Return the [X, Y] coordinate for the center point of the cell that contains the specified text.  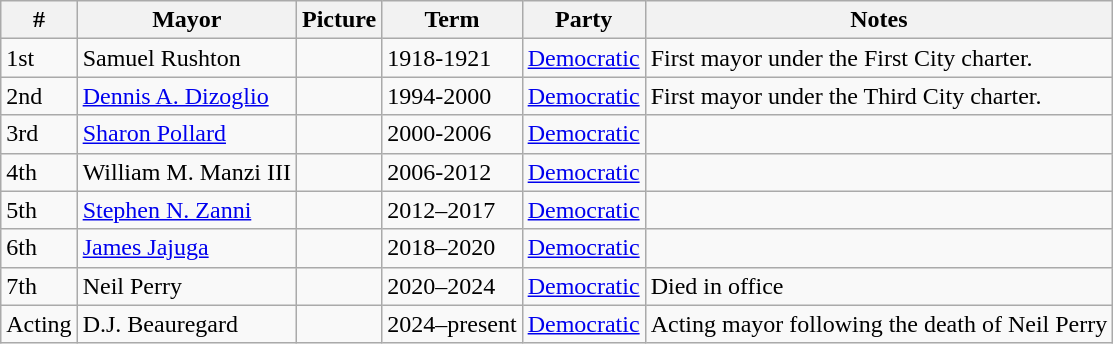
1994-2000 [452, 96]
Mayor [186, 20]
2020–2024 [452, 286]
1st [39, 58]
James Jajuga [186, 248]
2012–2017 [452, 210]
Sharon Pollard [186, 134]
3rd [39, 134]
2000-2006 [452, 134]
5th [39, 210]
D.J. Beauregard [186, 324]
2024–present [452, 324]
Stephen N. Zanni [186, 210]
Term [452, 20]
2nd [39, 96]
Picture [340, 20]
# [39, 20]
Samuel Rushton [186, 58]
Dennis A. Dizoglio [186, 96]
William M. Manzi III [186, 172]
4th [39, 172]
2018–2020 [452, 248]
2006-2012 [452, 172]
6th [39, 248]
Neil Perry [186, 286]
7th [39, 286]
Died in office [879, 286]
Acting [39, 324]
First mayor under the First City charter. [879, 58]
1918-1921 [452, 58]
First mayor under the Third City charter. [879, 96]
Notes [879, 20]
Party [584, 20]
Acting mayor following the death of Neil Perry [879, 324]
